Identify which cell holds the provided text, then report its (X, Y) central coordinate. 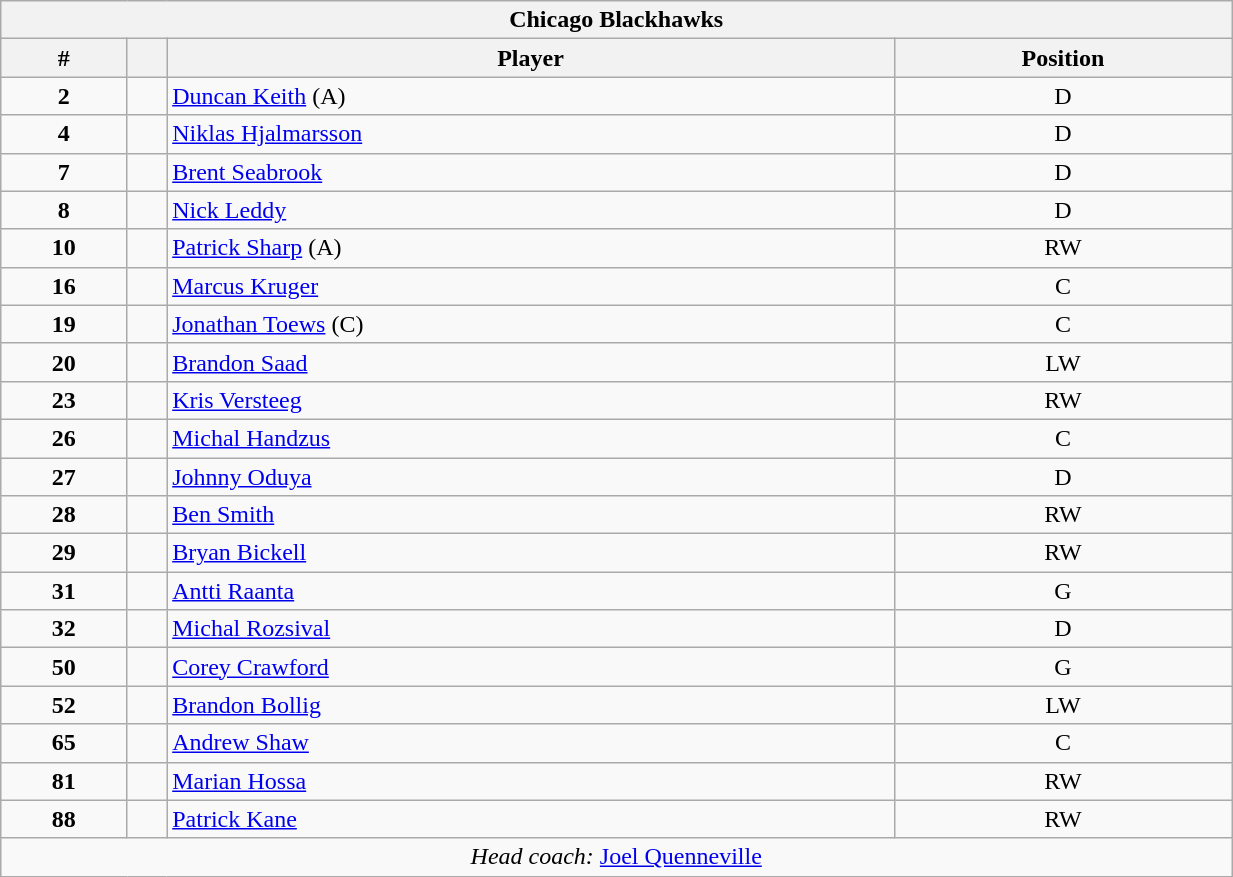
2 (64, 96)
28 (64, 515)
32 (64, 629)
29 (64, 553)
Bryan Bickell (531, 553)
Marcus Kruger (531, 286)
Position (1062, 58)
Michal Handzus (531, 438)
16 (64, 286)
31 (64, 591)
19 (64, 324)
Jonathan Toews (C) (531, 324)
65 (64, 743)
Andrew Shaw (531, 743)
88 (64, 819)
8 (64, 210)
50 (64, 667)
Brent Seabrook (531, 172)
# (64, 58)
Brandon Bollig (531, 705)
Head coach: Joel Quenneville (616, 857)
Niklas Hjalmarsson (531, 134)
Kris Versteeg (531, 400)
81 (64, 781)
Brandon Saad (531, 362)
Duncan Keith (A) (531, 96)
Player (531, 58)
52 (64, 705)
Chicago Blackhawks (616, 20)
26 (64, 438)
Michal Rozsival (531, 629)
Patrick Kane (531, 819)
Ben Smith (531, 515)
Antti Raanta (531, 591)
Nick Leddy (531, 210)
Patrick Sharp (A) (531, 248)
20 (64, 362)
27 (64, 477)
Marian Hossa (531, 781)
Corey Crawford (531, 667)
10 (64, 248)
7 (64, 172)
4 (64, 134)
Johnny Oduya (531, 477)
23 (64, 400)
